Extract the [X, Y] coordinate from the center of the cell holding the provided text.  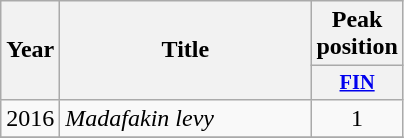
2016 [30, 118]
Peak position [357, 34]
FIN [357, 83]
Madafakin levy [186, 118]
Title [186, 50]
1 [357, 118]
Year [30, 50]
